From the cell containing the given text, extract its center point as (x, y) coordinate. 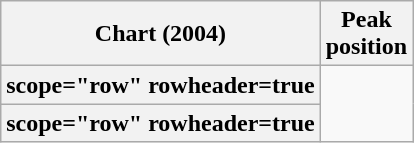
Peakposition (366, 34)
Chart (2004) (160, 34)
